Locate the cell with the specified text and output its (x, y) center coordinate. 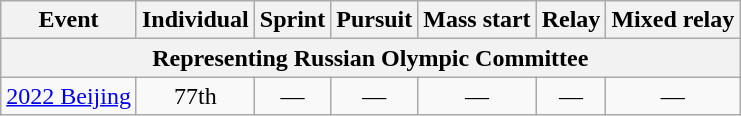
Event (69, 20)
Pursuit (374, 20)
Individual (195, 20)
2022 Beijing (69, 96)
Mixed relay (673, 20)
Relay (571, 20)
Mass start (477, 20)
Sprint (292, 20)
77th (195, 96)
Representing Russian Olympic Committee (370, 58)
― (673, 96)
